Scan for the cell matching the given text and deliver its [X, Y] coordinate at center. 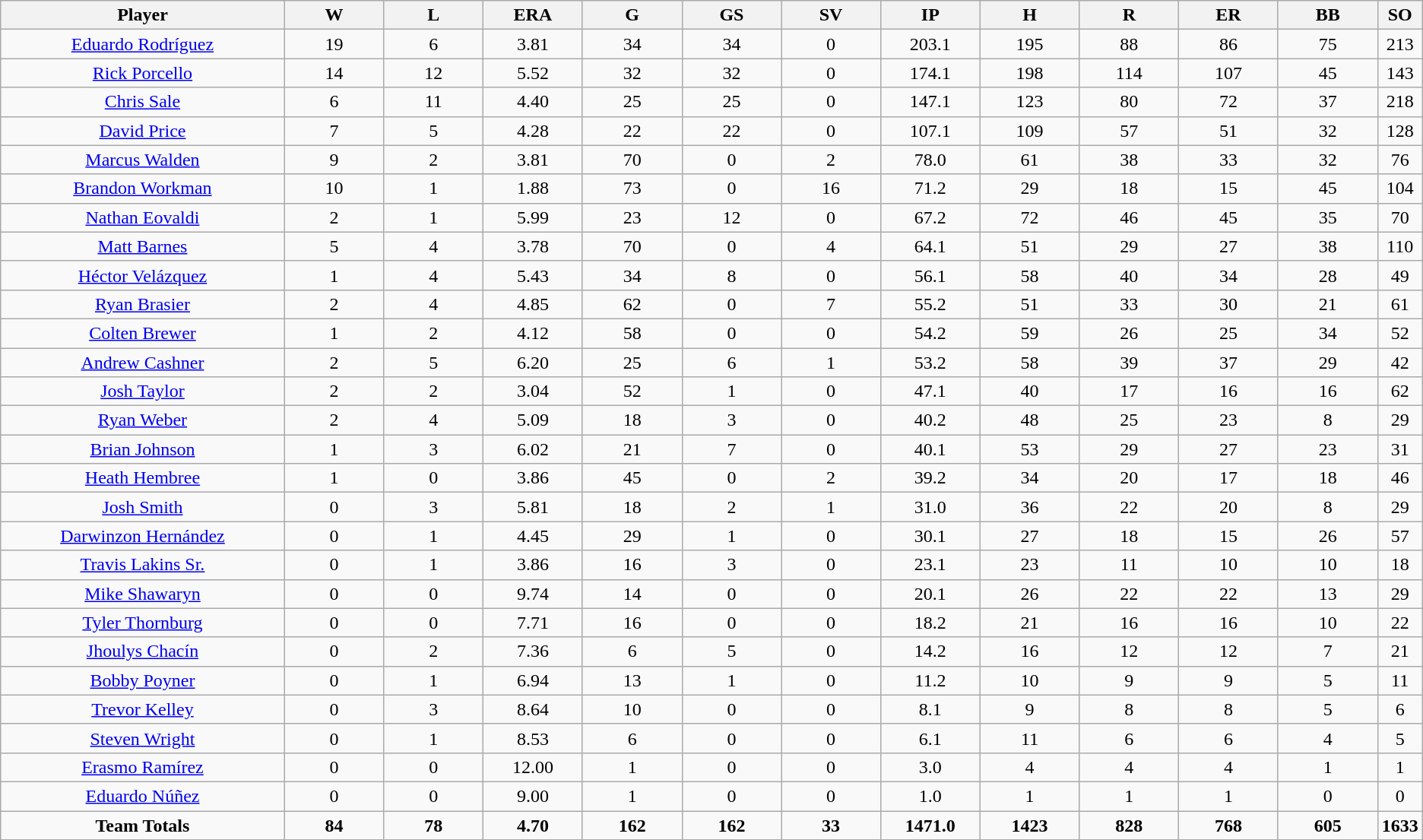
9.74 [534, 594]
Rick Porcello [143, 73]
Team Totals [143, 825]
42 [1400, 363]
Steven Wright [143, 738]
7.36 [534, 651]
107.1 [930, 131]
86 [1228, 44]
1423 [1029, 825]
76 [1400, 160]
73 [632, 189]
18.2 [930, 623]
20.1 [930, 594]
5.99 [534, 217]
Ryan Weber [143, 420]
1471.0 [930, 825]
Mike Shawaryn [143, 594]
605 [1327, 825]
8.1 [930, 709]
19 [334, 44]
80 [1130, 102]
1633 [1400, 825]
6.94 [534, 680]
Darwinzon Hernández [143, 536]
Bobby Poyner [143, 680]
Eduardo Rodríguez [143, 44]
Trevor Kelley [143, 709]
Player [143, 15]
3.04 [534, 391]
1.88 [534, 189]
53 [1029, 449]
Chris Sale [143, 102]
198 [1029, 73]
828 [1130, 825]
107 [1228, 73]
31 [1400, 449]
71.2 [930, 189]
5.81 [534, 507]
1.0 [930, 796]
123 [1029, 102]
768 [1228, 825]
4.40 [534, 102]
Travis Lakins Sr. [143, 565]
4.85 [534, 304]
30 [1228, 304]
40.2 [930, 420]
G [632, 15]
9.00 [534, 796]
39.2 [930, 478]
Josh Smith [143, 507]
5.52 [534, 73]
R [1130, 15]
W [334, 15]
14.2 [930, 651]
7.71 [534, 623]
Erasmo Ramírez [143, 767]
GS [731, 15]
56.1 [930, 275]
Heath Hembree [143, 478]
39 [1130, 363]
David Price [143, 131]
5.43 [534, 275]
35 [1327, 217]
174.1 [930, 73]
8.53 [534, 738]
4.70 [534, 825]
23.1 [930, 565]
4.45 [534, 536]
114 [1130, 73]
109 [1029, 131]
84 [334, 825]
30.1 [930, 536]
55.2 [930, 304]
28 [1327, 275]
48 [1029, 420]
195 [1029, 44]
BB [1327, 15]
Jhoulys Chacín [143, 651]
Héctor Velázquez [143, 275]
Colten Brewer [143, 333]
ERA [534, 15]
104 [1400, 189]
Andrew Cashner [143, 363]
Brian Johnson [143, 449]
Josh Taylor [143, 391]
ER [1228, 15]
SO [1400, 15]
6.02 [534, 449]
110 [1400, 246]
11.2 [930, 680]
IP [930, 15]
Marcus Walden [143, 160]
Ryan Brasier [143, 304]
147.1 [930, 102]
64.1 [930, 246]
Nathan Eovaldi [143, 217]
36 [1029, 507]
3.78 [534, 246]
143 [1400, 73]
213 [1400, 44]
6.1 [930, 738]
L [433, 15]
3.0 [930, 767]
Matt Barnes [143, 246]
8.64 [534, 709]
40.1 [930, 449]
Tyler Thornburg [143, 623]
4.12 [534, 333]
31.0 [930, 507]
49 [1400, 275]
SV [832, 15]
6.20 [534, 363]
47.1 [930, 391]
H [1029, 15]
67.2 [930, 217]
54.2 [930, 333]
88 [1130, 44]
59 [1029, 333]
75 [1327, 44]
5.09 [534, 420]
128 [1400, 131]
78 [433, 825]
218 [1400, 102]
Brandon Workman [143, 189]
4.28 [534, 131]
53.2 [930, 363]
12.00 [534, 767]
78.0 [930, 160]
Eduardo Núñez [143, 796]
203.1 [930, 44]
